Return [x, y] of the center of cell containing provided text 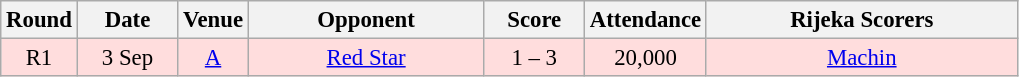
3 Sep [128, 58]
Machin [862, 58]
1 – 3 [534, 58]
Date [128, 20]
20,000 [646, 58]
Rijeka Scorers [862, 20]
Round [39, 20]
Score [534, 20]
Attendance [646, 20]
Venue [214, 20]
A [214, 58]
Opponent [366, 20]
R1 [39, 58]
Red Star [366, 58]
